Output the (x, y) coordinate of the center of the cell containing the given text.  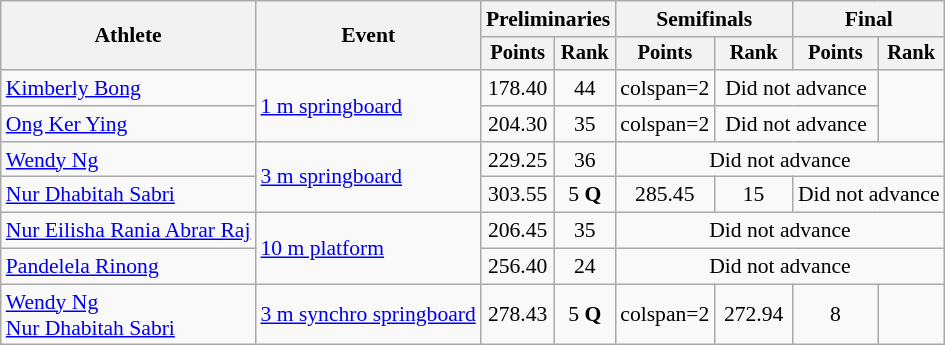
206.45 (518, 231)
256.40 (518, 267)
Preliminaries (548, 19)
Kimberly Bong (128, 88)
Wendy Ng Nur Dhabitah Sabri (128, 314)
8 (836, 314)
3 m springboard (368, 178)
204.30 (518, 124)
Final (869, 19)
3 m synchro springboard (368, 314)
44 (584, 88)
Athlete (128, 36)
229.25 (518, 160)
Wendy Ng (128, 160)
Event (368, 36)
Pandelela Rinong (128, 267)
36 (584, 160)
278.43 (518, 314)
1 m springboard (368, 106)
Nur Eilisha Rania Abrar Raj (128, 231)
303.55 (518, 195)
15 (754, 195)
178.40 (518, 88)
Ong Ker Ying (128, 124)
285.45 (664, 195)
24 (584, 267)
Semifinals (704, 19)
Nur Dhabitah Sabri (128, 195)
10 m platform (368, 248)
272.94 (754, 314)
